Scan for the cell matching the given text and deliver its (X, Y) coordinate at center. 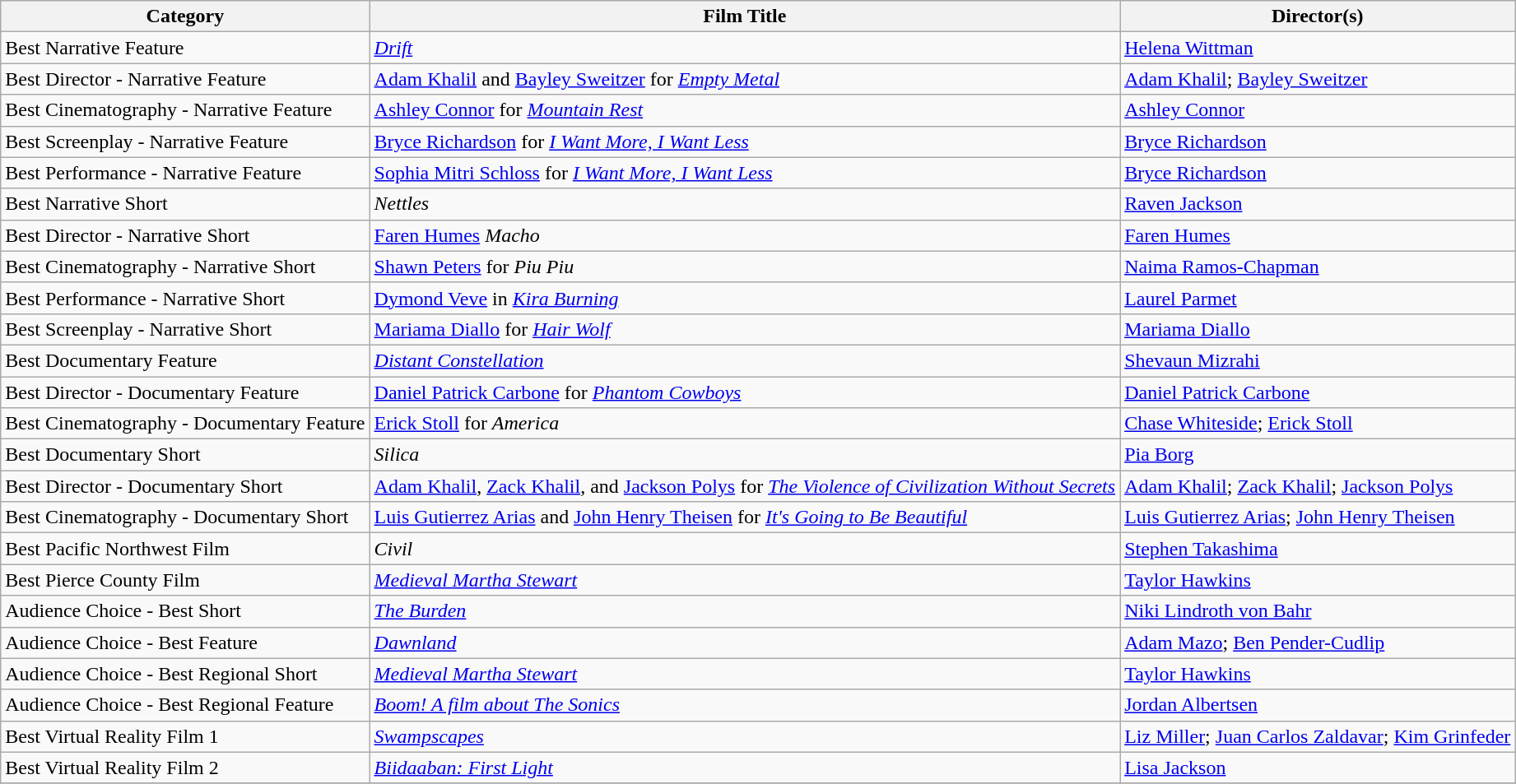
Dawnland (745, 643)
Chase Whiteside; Erick Stoll (1318, 424)
Bryce Richardson for I Want More, I Want Less (745, 141)
Niki Lindroth von Bahr (1318, 611)
Ashley Connor (1318, 110)
Adam Khalil, Zack Khalil, and Jackson Polys for The Violence of Civilization Without Secrets (745, 486)
Stephen Takashima (1318, 549)
Best Cinematography - Documentary Short (185, 517)
Audience Choice - Best Feature (185, 643)
Pia Borg (1318, 455)
Mariama Diallo (1318, 329)
Biidaaban: First Light (745, 768)
Shevaun Mizrahi (1318, 360)
Lisa Jackson (1318, 768)
Adam Khalil; Zack Khalil; Jackson Polys (1318, 486)
Faren Humes (1318, 235)
Best Performance - Narrative Feature (185, 173)
Director(s) (1318, 16)
Boom! A film about The Sonics (745, 705)
Luis Gutierrez Arias; John Henry Theisen (1318, 517)
Category (185, 16)
Mariama Diallo for Hair Wolf (745, 329)
Best Documentary Short (185, 455)
Distant Constellation (745, 360)
Best Virtual Reality Film 2 (185, 768)
Audience Choice - Best Regional Feature (185, 705)
Best Narrative Short (185, 204)
Faren Humes Macho (745, 235)
Best Virtual Reality Film 1 (185, 736)
Ashley Connor for Mountain Rest (745, 110)
Silica (745, 455)
Sophia Mitri Schloss for I Want More, I Want Less (745, 173)
Daniel Patrick Carbone (1318, 392)
Best Director - Documentary Short (185, 486)
Best Director - Documentary Feature (185, 392)
Best Screenplay - Narrative Feature (185, 141)
Raven Jackson (1318, 204)
Adam Khalil and Bayley Sweitzer for Empty Metal (745, 79)
Best Narrative Feature (185, 48)
Naima Ramos-Chapman (1318, 267)
Best Performance - Narrative Short (185, 298)
Best Cinematography - Narrative Short (185, 267)
Nettles (745, 204)
The Burden (745, 611)
Erick Stoll for America (745, 424)
Audience Choice - Best Short (185, 611)
Dymond Veve in Kira Burning (745, 298)
Film Title (745, 16)
Daniel Patrick Carbone for Phantom Cowboys (745, 392)
Adam Mazo; Ben Pender-Cudlip (1318, 643)
Adam Khalil; Bayley Sweitzer (1318, 79)
Best Documentary Feature (185, 360)
Civil (745, 549)
Liz Miller; Juan Carlos Zaldavar; Kim Grinfeder (1318, 736)
Best Director - Narrative Short (185, 235)
Helena Wittman (1318, 48)
Best Pacific Northwest Film (185, 549)
Swampscapes (745, 736)
Audience Choice - Best Regional Short (185, 674)
Best Director - Narrative Feature (185, 79)
Best Cinematography - Documentary Feature (185, 424)
Luis Gutierrez Arias and John Henry Theisen for It's Going to Be Beautiful (745, 517)
Best Cinematography - Narrative Feature (185, 110)
Drift (745, 48)
Best Pierce County Film (185, 580)
Jordan Albertsen (1318, 705)
Best Screenplay - Narrative Short (185, 329)
Shawn Peters for Piu Piu (745, 267)
Laurel Parmet (1318, 298)
